From the cell containing the given text, extract its center point as (X, Y) coordinate. 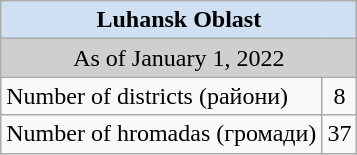
Number of hromadas (громади) (162, 134)
Luhansk Oblast (179, 20)
37 (340, 134)
8 (340, 96)
Number of districts (райони) (162, 96)
As of January 1, 2022 (179, 58)
